Extract the (X, Y) coordinate from the center of the cell holding the provided text.  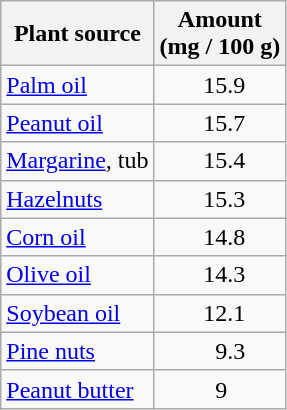
.7 (256, 123)
Peanut oil (78, 123)
.4 (256, 161)
12 (190, 313)
Plant source (78, 34)
Soybean oil (78, 313)
Amount (mg / 100 g) (220, 34)
.9 (256, 85)
.8 (256, 237)
Palm oil (78, 85)
Pine nuts (78, 351)
Margarine, tub (78, 161)
.1 (256, 313)
Hazelnuts (78, 199)
Olive oil (78, 275)
Peanut butter (78, 389)
Corn oil (78, 237)
